Find where the given text appears and provide that cell's center as (X, Y) coordinate. 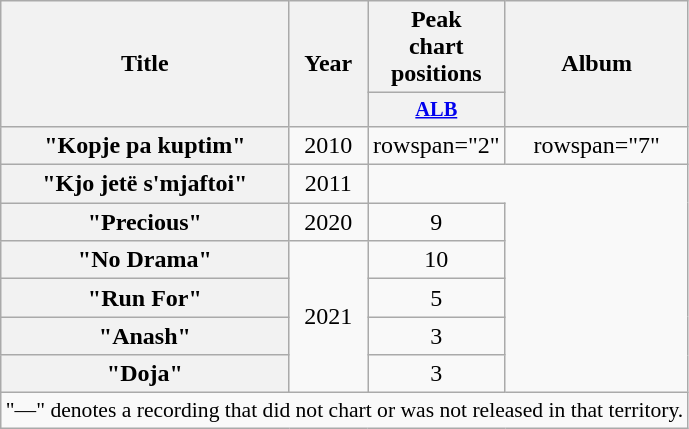
rowspan="7" (596, 145)
"Anash" (145, 336)
"Doja" (145, 374)
2010 (328, 145)
"Precious" (145, 222)
"—" denotes a recording that did not chart or was not released in that territory. (345, 411)
"Run For" (145, 298)
Album (596, 64)
"Kopje pa kuptim" (145, 145)
rowspan="2" (437, 145)
9 (437, 222)
Year (328, 64)
2020 (328, 222)
Peakchartpositions (437, 47)
"No Drama" (145, 260)
2011 (328, 184)
10 (437, 260)
2021 (328, 317)
5 (437, 298)
"Kjo jetë s'mjaftoi" (145, 184)
Title (145, 64)
ALB (437, 110)
